Search for the cell housing the specified text and yield its (X, Y) center coordinate. 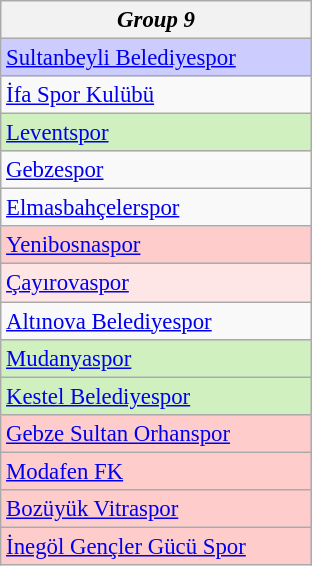
Leventspor (156, 133)
İfa Spor Kulübü (156, 95)
Mudanyaspor (156, 358)
Group 9 (156, 20)
Elmasbahçelerspor (156, 208)
Kestel Belediyespor (156, 396)
Sultanbeyli Belediyespor (156, 58)
Çayırovaspor (156, 283)
İnegöl Gençler Gücü Spor (156, 546)
Gebze Sultan Orhanspor (156, 433)
Altınova Belediyespor (156, 321)
Yenibosnaspor (156, 245)
Gebzespor (156, 170)
Bozüyük Vitraspor (156, 509)
Modafen FK (156, 471)
